Pinpoint the cell where the given text exists, returning its [x, y] midpoint coordinate. 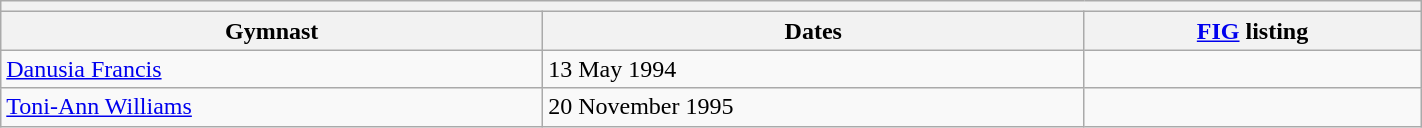
FIG listing [1252, 31]
Danusia Francis [272, 69]
20 November 1995 [814, 107]
Toni-Ann Williams [272, 107]
Dates [814, 31]
13 May 1994 [814, 69]
Gymnast [272, 31]
